Determine the [X, Y] coordinate at the center of the cell enclosing the given text.  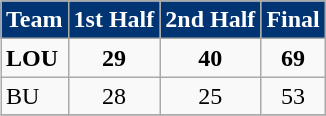
69 [293, 58]
Team [34, 20]
25 [210, 96]
29 [114, 58]
Final [293, 20]
LOU [34, 58]
1st Half [114, 20]
BU [34, 96]
28 [114, 96]
2nd Half [210, 20]
53 [293, 96]
40 [210, 58]
